Identify which cell holds the provided text, then report its (X, Y) central coordinate. 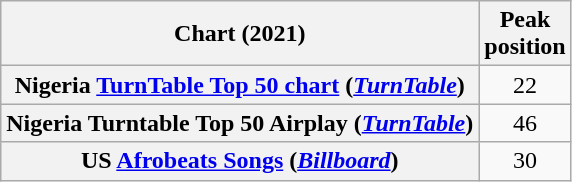
46 (525, 123)
Nigeria Turntable Top 50 Airplay (TurnTable) (240, 123)
22 (525, 85)
Nigeria TurnTable Top 50 chart (TurnTable) (240, 85)
Peakposition (525, 34)
30 (525, 161)
Chart (2021) (240, 34)
US Afrobeats Songs (Billboard) (240, 161)
